Return the (X, Y) coordinate for the center point of the cell that contains the specified text.  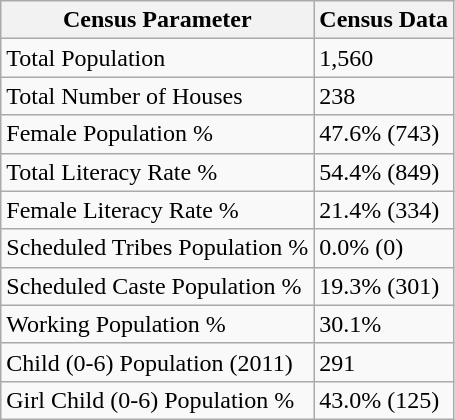
Census Parameter (158, 20)
21.4% (334) (384, 210)
Female Literacy Rate % (158, 210)
Total Literacy Rate % (158, 172)
Census Data (384, 20)
19.3% (301) (384, 286)
43.0% (125) (384, 400)
1,560 (384, 58)
Total Number of Houses (158, 96)
47.6% (743) (384, 134)
54.4% (849) (384, 172)
238 (384, 96)
30.1% (384, 324)
Total Population (158, 58)
Scheduled Caste Population % (158, 286)
Child (0-6) Population (2011) (158, 362)
Girl Child (0-6) Population % (158, 400)
0.0% (0) (384, 248)
Scheduled Tribes Population % (158, 248)
Female Population % (158, 134)
291 (384, 362)
Working Population % (158, 324)
